For the text-containing cell, return its midpoint in [x, y] coordinate format. 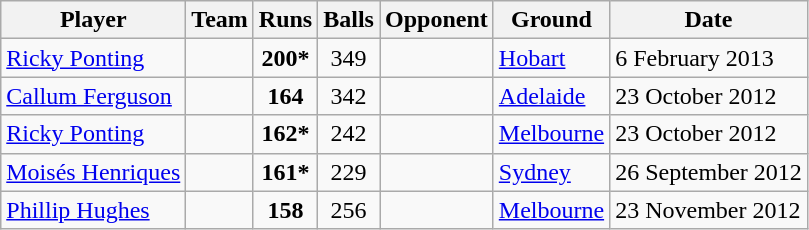
Hobart [551, 58]
Callum Ferguson [94, 96]
200* [285, 58]
Phillip Hughes [94, 210]
242 [349, 134]
342 [349, 96]
164 [285, 96]
Date [709, 20]
26 September 2012 [709, 172]
Sydney [551, 172]
161* [285, 172]
Adelaide [551, 96]
Team [220, 20]
Balls [349, 20]
162* [285, 134]
Runs [285, 20]
23 November 2012 [709, 210]
Opponent [437, 20]
256 [349, 210]
158 [285, 210]
349 [349, 58]
Player [94, 20]
Ground [551, 20]
229 [349, 172]
6 February 2013 [709, 58]
Moisés Henriques [94, 172]
